Output the (x, y) coordinate of the center of the cell containing the given text.  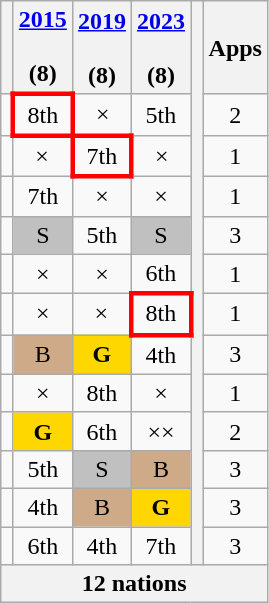
Apps (235, 48)
2019 (8) (102, 48)
12 nations (134, 584)
2023 (8) (160, 48)
2015 (8) (42, 48)
×× (160, 431)
